Detect which cell encompasses the target text, then output its (x, y) center coordinate. 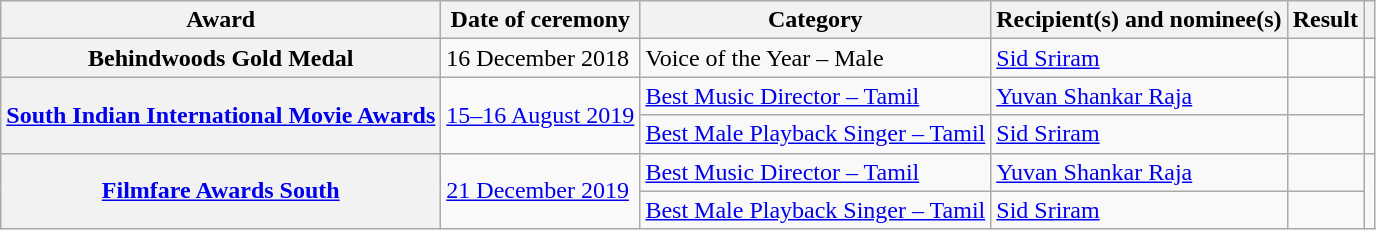
Recipient(s) and nominee(s) (1139, 20)
Award (221, 20)
Voice of the Year – Male (816, 58)
Behindwoods Gold Medal (221, 58)
Filmfare Awards South (221, 191)
Category (816, 20)
16 December 2018 (540, 58)
Result (1325, 20)
South Indian International Movie Awards (221, 115)
Date of ceremony (540, 20)
21 December 2019 (540, 191)
15–16 August 2019 (540, 115)
